Find where the given text appears and provide that cell's center as [x, y] coordinate. 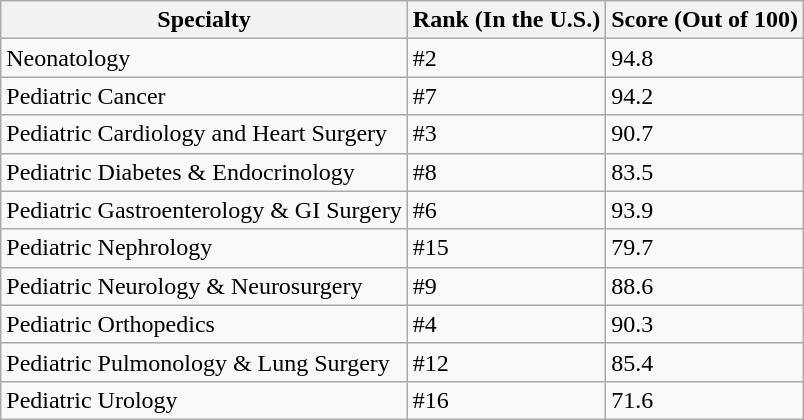
90.7 [705, 134]
93.9 [705, 210]
#8 [506, 172]
79.7 [705, 248]
71.6 [705, 400]
Specialty [204, 20]
Pediatric Cancer [204, 96]
Pediatric Diabetes & Endocrinology [204, 172]
#9 [506, 286]
Pediatric Gastroenterology & GI Surgery [204, 210]
#3 [506, 134]
Neonatology [204, 58]
83.5 [705, 172]
#7 [506, 96]
Pediatric Pulmonology & Lung Surgery [204, 362]
90.3 [705, 324]
Pediatric Neurology & Neurosurgery [204, 286]
#16 [506, 400]
Pediatric Urology [204, 400]
#4 [506, 324]
Score (Out of 100) [705, 20]
Pediatric Nephrology [204, 248]
#2 [506, 58]
94.2 [705, 96]
94.8 [705, 58]
Rank (In the U.S.) [506, 20]
Pediatric Orthopedics [204, 324]
88.6 [705, 286]
#12 [506, 362]
Pediatric Cardiology and Heart Surgery [204, 134]
#15 [506, 248]
85.4 [705, 362]
#6 [506, 210]
